Detect which cell encompasses the target text, then output its (x, y) center coordinate. 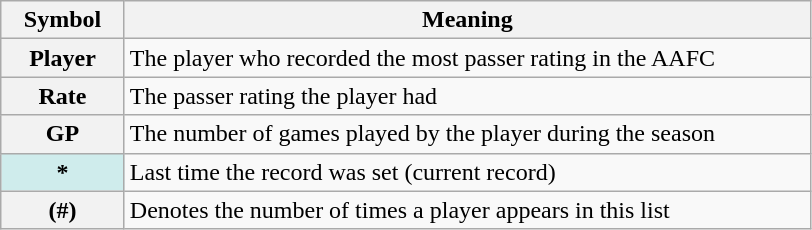
The number of games played by the player during the season (467, 134)
* (63, 172)
Rate (63, 96)
Denotes the number of times a player appears in this list (467, 210)
Last time the record was set (current record) (467, 172)
Symbol (63, 20)
(#) (63, 210)
The passer rating the player had (467, 96)
Player (63, 58)
The player who recorded the most passer rating in the AAFC (467, 58)
Meaning (467, 20)
GP (63, 134)
